Determine the [x, y] coordinate at the center of the cell enclosing the given text.  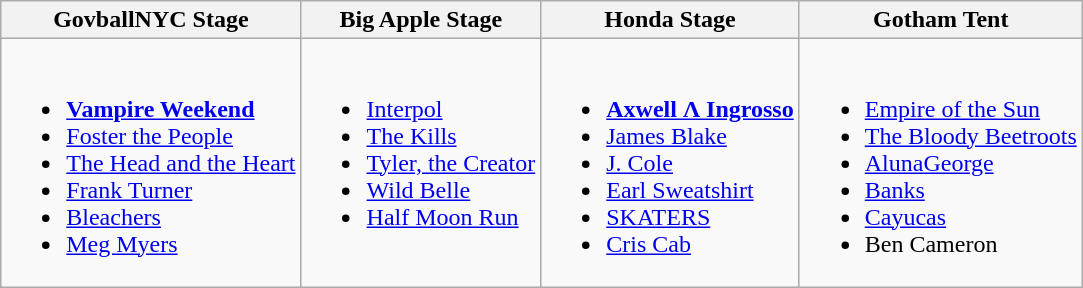
Empire of the SunThe Bloody BeetrootsAlunaGeorgeBanksCayucasBen Cameron [940, 163]
InterpolThe KillsTyler, the CreatorWild BelleHalf Moon Run [421, 163]
Big Apple Stage [421, 20]
GovballNYC Stage [151, 20]
Axwell Λ IngrossoJames BlakeJ. ColeEarl SweatshirtSKATERSCris Cab [670, 163]
Vampire WeekendFoster the PeopleThe Head and the HeartFrank TurnerBleachersMeg Myers [151, 163]
Honda Stage [670, 20]
Gotham Tent [940, 20]
